Output the (X, Y) coordinate of the center of the cell containing the given text.  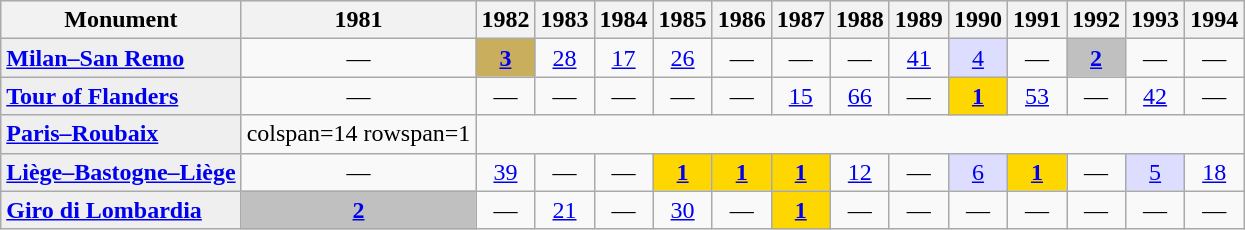
4 (978, 58)
1985 (682, 20)
15 (800, 96)
5 (1156, 172)
1994 (1214, 20)
Paris–Roubaix (121, 134)
12 (860, 172)
53 (1036, 96)
66 (860, 96)
3 (506, 58)
17 (624, 58)
39 (506, 172)
28 (564, 58)
1988 (860, 20)
1990 (978, 20)
6 (978, 172)
42 (1156, 96)
1984 (624, 20)
Tour of Flanders (121, 96)
1982 (506, 20)
1989 (918, 20)
Milan–San Remo (121, 58)
1983 (564, 20)
1981 (358, 20)
1991 (1036, 20)
1993 (1156, 20)
Liège–Bastogne–Liège (121, 172)
colspan=14 rowspan=1 (358, 134)
21 (564, 210)
41 (918, 58)
30 (682, 210)
Monument (121, 20)
1986 (742, 20)
1992 (1096, 20)
Giro di Lombardia (121, 210)
1987 (800, 20)
26 (682, 58)
18 (1214, 172)
